Scan for the cell matching the given text and deliver its (x, y) coordinate at center. 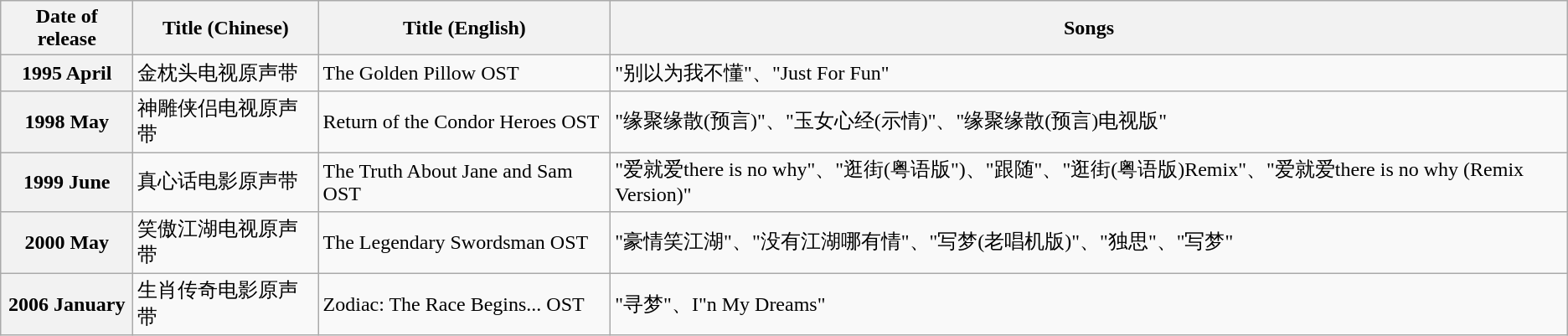
The Legendary Swordsman OST (464, 242)
神雕侠侣电视原声带 (226, 121)
The Golden Pillow OST (464, 74)
Return of the Condor Heroes OST (464, 121)
Date of release (67, 28)
2000 May (67, 242)
1998 May (67, 121)
笑傲江湖电视原声带 (226, 242)
金枕头电视原声带 (226, 74)
"豪情笑江湖"、"没有江湖哪有情"、"写梦(老唱机版)"、"独思"、"写梦" (1089, 242)
"别以为我不懂"、"Just For Fun" (1089, 74)
The Truth About Jane and Sam OST (464, 182)
"寻梦"、I"n My Dreams" (1089, 304)
生肖传奇电影原声带 (226, 304)
Title (English) (464, 28)
Zodiac: The Race Begins... OST (464, 304)
2006 January (67, 304)
Songs (1089, 28)
Title (Chinese) (226, 28)
"缘聚缘散(预言)"、"玉女心经(示情)"、"缘聚缘散(预言)电视版" (1089, 121)
1995 April (67, 74)
"爱就爱there is no why"、"逛街(粤语版")、"跟随"、"逛街(粤语版)Remix"、"爱就爱there is no why (Remix Version)" (1089, 182)
1999 June (67, 182)
真心话电影原声带 (226, 182)
